For the text-containing cell, return its midpoint in [x, y] coordinate format. 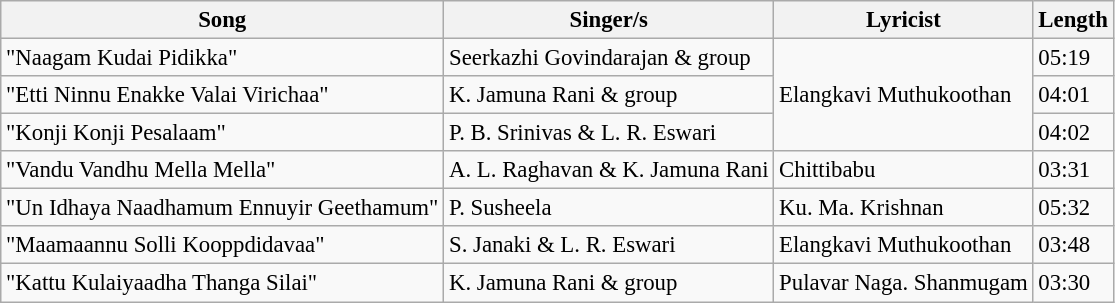
"Maamaannu Solli Kooppdidavaa" [222, 245]
"Konji Konji Pesalaam" [222, 133]
Ku. Ma. Krishnan [904, 208]
Chittibabu [904, 170]
"Vandu Vandhu Mella Mella" [222, 170]
P. B. Srinivas & L. R. Eswari [609, 133]
Length [1073, 20]
04:02 [1073, 133]
Singer/s [609, 20]
Pulavar Naga. Shanmugam [904, 283]
04:01 [1073, 95]
"Un Idhaya Naadhamum Ennuyir Geethamum" [222, 208]
P. Susheela [609, 208]
03:31 [1073, 170]
05:19 [1073, 58]
03:30 [1073, 283]
"Etti Ninnu Enakke Valai Virichaa" [222, 95]
03:48 [1073, 245]
Song [222, 20]
"Kattu Kulaiyaadha Thanga Silai" [222, 283]
"Naagam Kudai Pidikka" [222, 58]
S. Janaki & L. R. Eswari [609, 245]
05:32 [1073, 208]
Lyricist [904, 20]
Seerkazhi Govindarajan & group [609, 58]
A. L. Raghavan & K. Jamuna Rani [609, 170]
